Return the (X, Y) coordinate for the center point of the cell that contains the specified text.  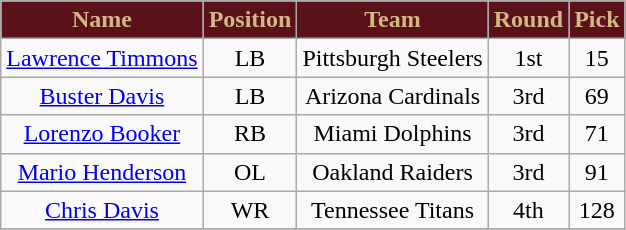
Lawrence Timmons (102, 58)
Tennessee Titans (392, 210)
OL (250, 172)
Oakland Raiders (392, 172)
Position (250, 20)
Round (528, 20)
Miami Dolphins (392, 134)
Mario Henderson (102, 172)
4th (528, 210)
Arizona Cardinals (392, 96)
RB (250, 134)
Buster Davis (102, 96)
15 (597, 58)
Lorenzo Booker (102, 134)
1st (528, 58)
Pittsburgh Steelers (392, 58)
91 (597, 172)
Pick (597, 20)
71 (597, 134)
69 (597, 96)
Chris Davis (102, 210)
Team (392, 20)
Name (102, 20)
WR (250, 210)
128 (597, 210)
